Find where the given text appears and provide that cell's center as (x, y) coordinate. 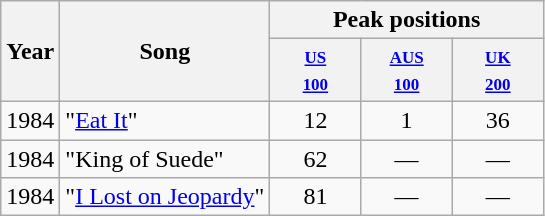
81 (316, 197)
Song (165, 52)
1 (406, 120)
AUS100 (406, 70)
12 (316, 120)
62 (316, 159)
36 (498, 120)
"I Lost on Jeopardy" (165, 197)
"Eat It" (165, 120)
UK200 (498, 70)
Peak positions (407, 20)
Year (30, 52)
US100 (316, 70)
"King of Suede" (165, 159)
